Search for the cell housing the specified text and yield its [x, y] center coordinate. 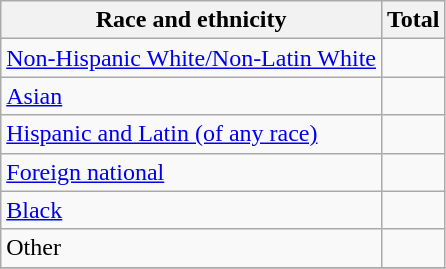
Total [414, 20]
Other [192, 248]
Race and ethnicity [192, 20]
Black [192, 210]
Asian [192, 96]
Foreign national [192, 172]
Hispanic and Latin (of any race) [192, 134]
Non-Hispanic White/Non-Latin White [192, 58]
